Pinpoint the cell where the given text exists, returning its [x, y] midpoint coordinate. 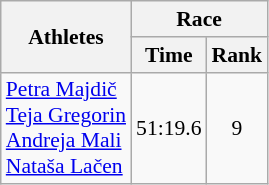
Athletes [66, 36]
Rank [238, 55]
Petra MajdičTeja GregorinAndreja MaliNataša Lačen [66, 128]
Race [199, 19]
51:19.6 [168, 128]
Time [168, 55]
9 [238, 128]
